Return the (X, Y) coordinate for the center point of the cell that contains the specified text.  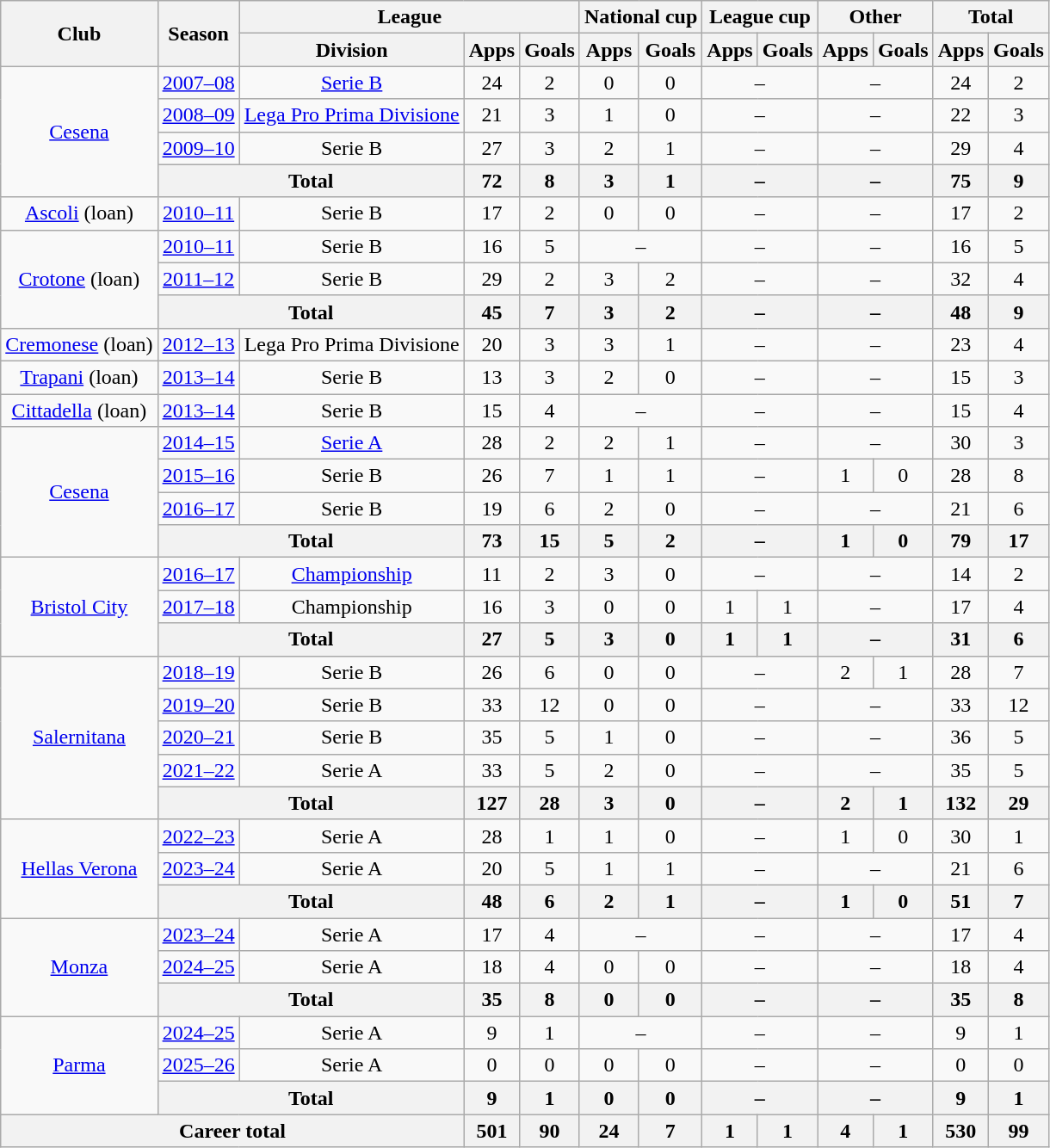
32 (960, 279)
23 (960, 344)
2012–13 (198, 344)
Trapani (loan) (79, 377)
36 (960, 738)
13 (491, 377)
45 (491, 312)
501 (491, 1131)
22 (960, 115)
11 (491, 574)
75 (960, 181)
Salernitana (79, 738)
31 (960, 639)
League (410, 17)
Parma (79, 1065)
79 (960, 541)
2019–20 (198, 705)
Season (198, 34)
League cup (760, 17)
90 (550, 1131)
Division (351, 50)
2022–23 (198, 836)
132 (960, 803)
2018–19 (198, 672)
2025–26 (198, 1065)
Monza (79, 966)
2008–09 (198, 115)
Bristol City (79, 607)
99 (1019, 1131)
2009–10 (198, 148)
2011–12 (198, 279)
2014–15 (198, 443)
Crotone (loan) (79, 279)
Cittadella (loan) (79, 410)
Cremonese (loan) (79, 344)
73 (491, 541)
Career total (232, 1131)
Ascoli (loan) (79, 213)
51 (960, 901)
2007–08 (198, 83)
Other (875, 17)
2015–16 (198, 476)
14 (960, 574)
Club (79, 34)
2021–22 (198, 770)
19 (491, 509)
2017–18 (198, 607)
127 (491, 803)
National cup (640, 17)
2020–21 (198, 738)
Hellas Verona (79, 868)
530 (960, 1131)
72 (491, 181)
